Pinpoint the cell where the given text exists, returning its (X, Y) midpoint coordinate. 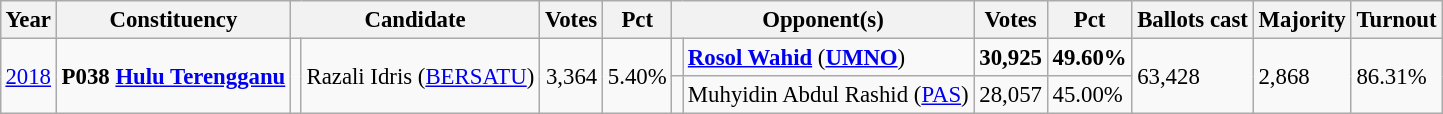
Turnout (1396, 20)
3,364 (572, 76)
P038 Hulu Terengganu (173, 76)
Constituency (173, 20)
86.31% (1396, 76)
Razali Idris (BERSATU) (420, 76)
Year (28, 20)
Majority (1302, 20)
Opponent(s) (823, 20)
63,428 (1192, 76)
Ballots cast (1192, 20)
45.00% (1090, 95)
30,925 (1010, 57)
Muhyidin Abdul Rashid (PAS) (828, 95)
Candidate (416, 20)
Rosol Wahid (UMNO) (828, 57)
49.60% (1090, 57)
5.40% (638, 76)
2,868 (1302, 76)
2018 (28, 76)
28,057 (1010, 95)
